For the text-containing cell, return its midpoint in [X, Y] coordinate format. 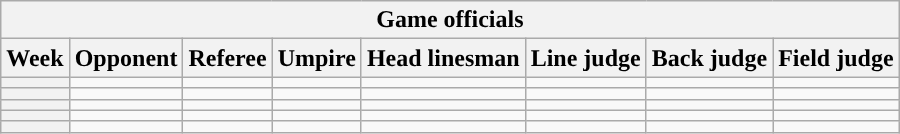
Opponent [126, 58]
Week [35, 58]
Umpire [316, 58]
Head linesman [443, 58]
Referee [228, 58]
Field judge [836, 58]
Back judge [709, 58]
Line judge [586, 58]
Game officials [450, 20]
